Output the (X, Y) coordinate of the center of the cell containing the given text.  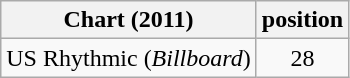
28 (302, 58)
position (302, 20)
Chart (2011) (129, 20)
US Rhythmic (Billboard) (129, 58)
